From the cell containing the given text, extract its center point as [X, Y] coordinate. 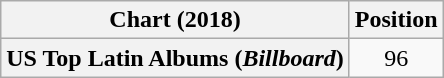
Chart (2018) [176, 20]
96 [396, 58]
Position [396, 20]
US Top Latin Albums (Billboard) [176, 58]
